Pinpoint the cell where the given text exists, returning its [X, Y] midpoint coordinate. 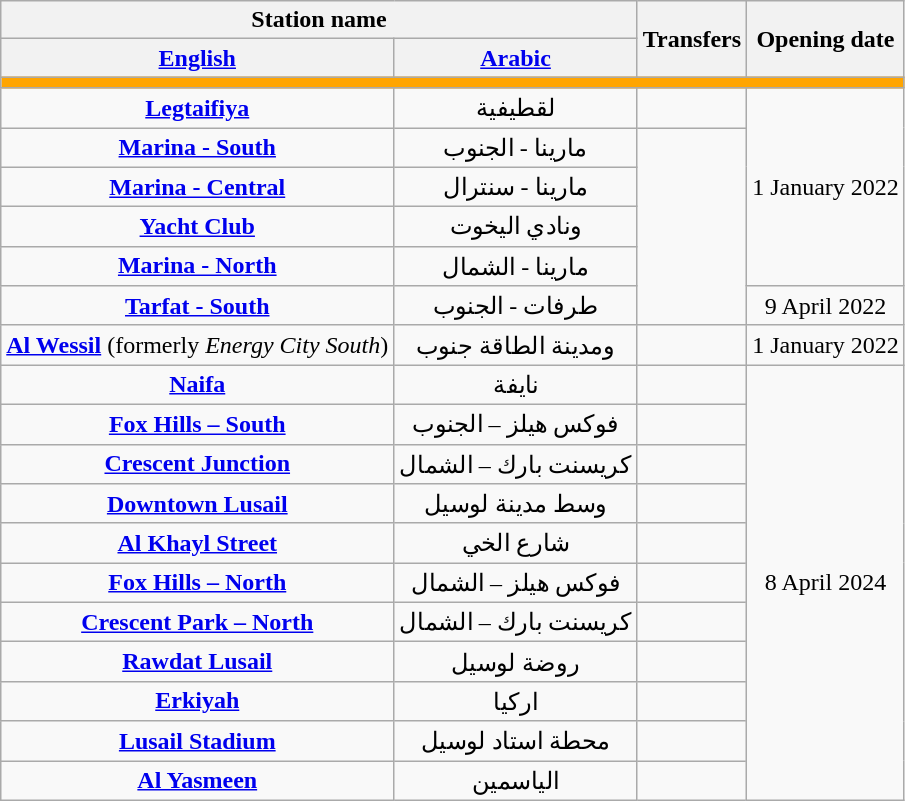
Rawdat Lusail [198, 662]
Tarfat - South [198, 306]
English [198, 58]
شارع الخي [516, 543]
ونادي اليخوت [516, 227]
فوكس هيلز – الشمال [516, 583]
Station name [320, 20]
مارينا - الشمال [516, 266]
Al Wessil (formerly Energy City South) [198, 345]
طرفات - الجنوب [516, 306]
Naifa [198, 385]
Al Khayl Street [198, 543]
مارينا - سنترال [516, 187]
Crescent Park – North [198, 622]
اركيا [516, 701]
Crescent Junction [198, 464]
ومدينة الطاقة جنوب [516, 345]
Arabic [516, 58]
روضة لوسيل [516, 662]
Marina - South [198, 148]
Marina - North [198, 266]
Marina - Central [198, 187]
محطة استاد لوسيل [516, 741]
Transfers [692, 39]
لقطيفية [516, 108]
Al Yasmeen [198, 780]
Downtown Lusail [198, 504]
الياسمين [516, 780]
Yacht Club [198, 227]
فوكس هيلز – الجنوب [516, 424]
8 April 2024 [826, 582]
Erkiyah [198, 701]
9 April 2022 [826, 306]
وسط مدينة لوسيل [516, 504]
Legtaifiya [198, 108]
مارينا - الجنوب [516, 148]
Lusail Stadium [198, 741]
Fox Hills – North [198, 583]
Opening date [826, 39]
نايفة [516, 385]
Fox Hills – South [198, 424]
